Provide the (x, y) coordinate of the cell's center where the given text is located.  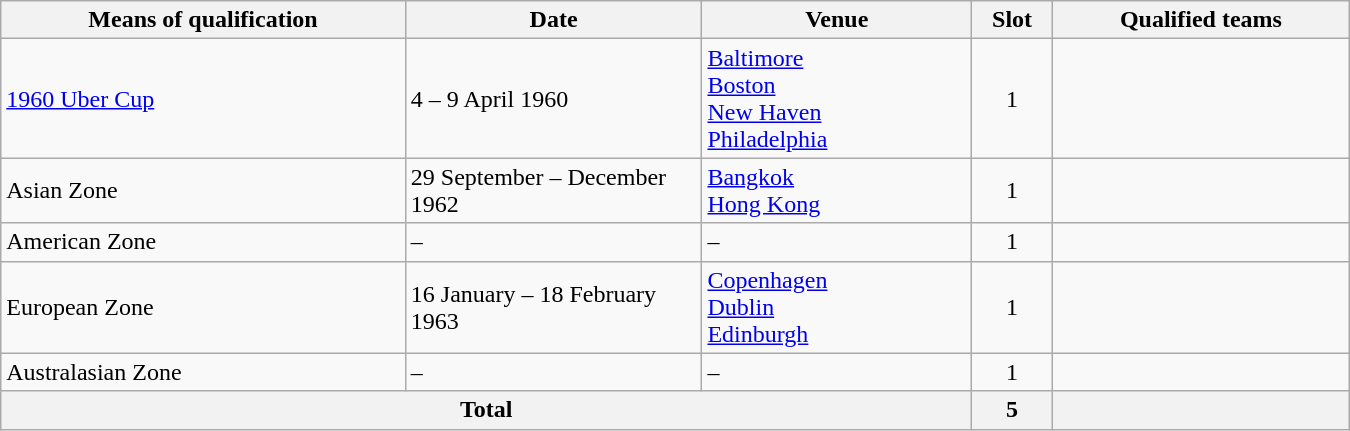
Qualified teams (1202, 20)
4 – 9 April 1960 (554, 98)
European Zone (204, 307)
Total (486, 410)
Asian Zone (204, 190)
29 September – December 1962 (554, 190)
Venue (837, 20)
1960 Uber Cup (204, 98)
16 January – 18 February 1963 (554, 307)
BangkokHong Kong (837, 190)
Means of qualification (204, 20)
CopenhagenDublinEdinburgh (837, 307)
Date (554, 20)
American Zone (204, 242)
Slot (1012, 20)
Australasian Zone (204, 372)
5 (1012, 410)
BaltimoreBostonNew HavenPhiladelphia (837, 98)
